Extract the [X, Y] coordinate from the center of the cell holding the provided text.  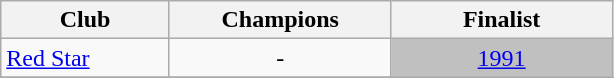
Club [86, 20]
Finalist [502, 20]
1991 [502, 58]
Champions [280, 20]
Red Star [86, 58]
- [280, 58]
